Scan for the cell matching the given text and deliver its [x, y] coordinate at center. 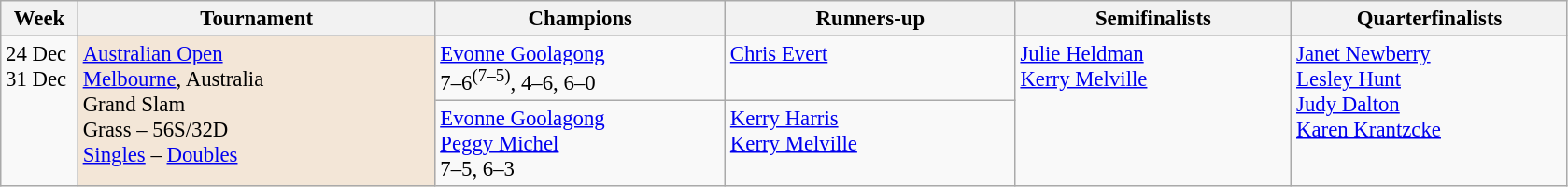
Week [39, 19]
24 Dec31 Dec [39, 112]
Semifinalists [1153, 19]
Runners-up [870, 19]
Quarterfinalists [1430, 19]
Julie Heldman Kerry Melville [1153, 112]
Champions [581, 19]
Evonne Goolagong7–6(7–5), 4–6, 6–0 [581, 69]
Tournament [256, 19]
Evonne Goolagong Peggy Michel7–5, 6–3 [581, 144]
Chris Evert [870, 69]
Janet Newberry Lesley Hunt Judy Dalton Karen Krantzcke [1430, 112]
Kerry Harris Kerry Melville [870, 144]
Australian Open Melbourne, AustraliaGrand SlamGrass – 56S/32DSingles – Doubles [256, 112]
